For the text-containing cell, return its midpoint in [X, Y] coordinate format. 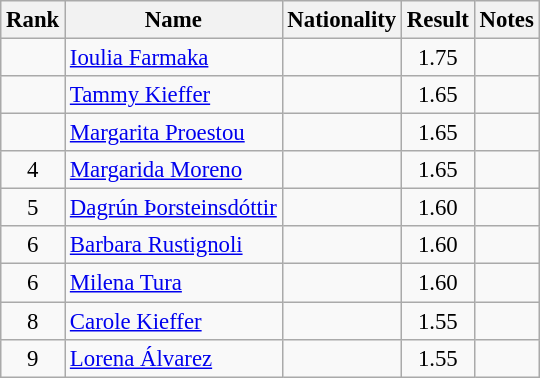
4 [33, 170]
Nationality [342, 20]
Margarida Moreno [174, 170]
Milena Tura [174, 283]
Tammy Kieffer [174, 95]
Ioulia Farmaka [174, 58]
Name [174, 20]
1.75 [438, 58]
Result [438, 20]
Margarita Proestou [174, 133]
Dagrún Þorsteinsdóttir [174, 208]
Notes [506, 20]
9 [33, 358]
8 [33, 321]
Lorena Álvarez [174, 358]
5 [33, 208]
Rank [33, 20]
Carole Kieffer [174, 321]
Barbara Rustignoli [174, 245]
